Provide the [x, y] coordinate of the cell's center where the given text is located.  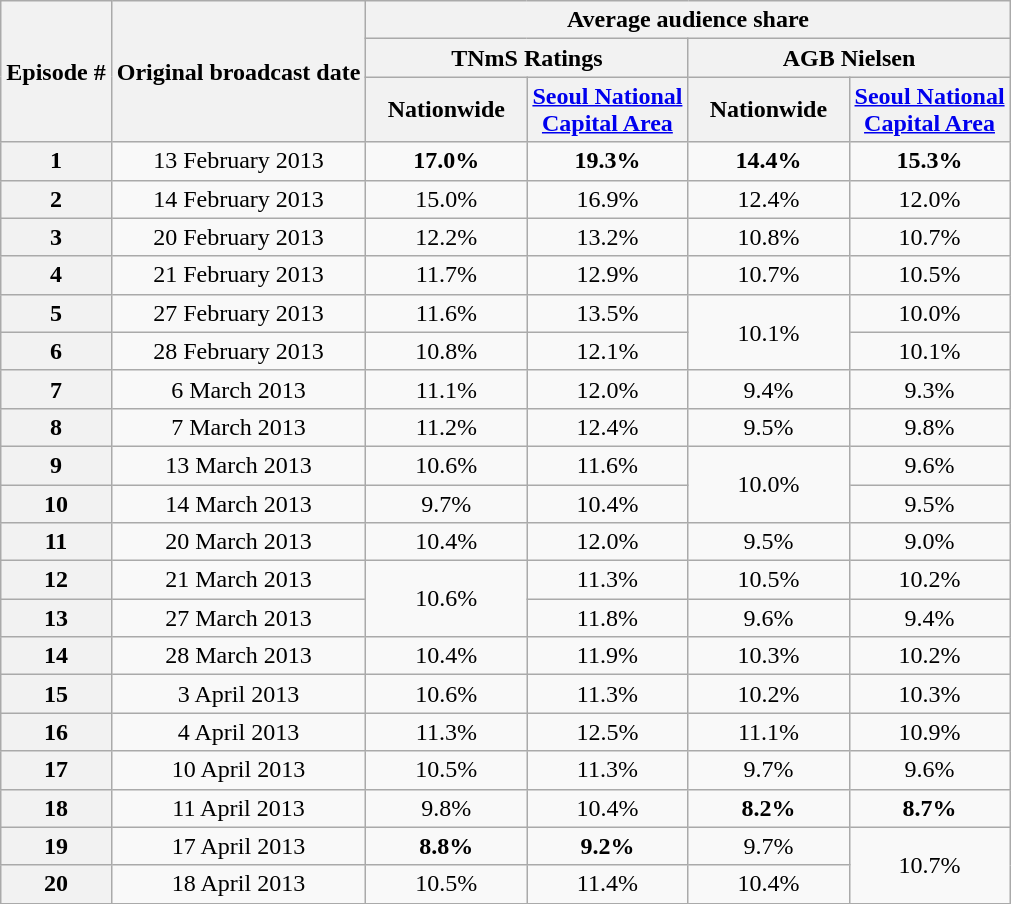
11 [56, 542]
6 March 2013 [238, 389]
Episode # [56, 72]
9 [56, 465]
18 April 2013 [238, 884]
11.2% [446, 427]
21 March 2013 [238, 580]
13 March 2013 [238, 465]
11.7% [446, 275]
11 April 2013 [238, 808]
11.9% [608, 656]
27 February 2013 [238, 313]
15 [56, 694]
17 April 2013 [238, 846]
14 [56, 656]
12 [56, 580]
15.3% [930, 161]
7 [56, 389]
8.7% [930, 808]
4 April 2013 [238, 732]
7 March 2013 [238, 427]
13.2% [608, 237]
8.8% [446, 846]
AGB Nielsen [849, 58]
18 [56, 808]
20 February 2013 [238, 237]
10 April 2013 [238, 770]
13 [56, 618]
20 [56, 884]
12.2% [446, 237]
5 [56, 313]
1 [56, 161]
16.9% [608, 199]
13 February 2013 [238, 161]
20 March 2013 [238, 542]
3 [56, 237]
19 [56, 846]
15.0% [446, 199]
3 April 2013 [238, 694]
19.3% [608, 161]
17 [56, 770]
Average audience share [688, 20]
Original broadcast date [238, 72]
14 March 2013 [238, 503]
21 February 2013 [238, 275]
16 [56, 732]
11.8% [608, 618]
4 [56, 275]
28 February 2013 [238, 351]
14 February 2013 [238, 199]
12.9% [608, 275]
10 [56, 503]
9.0% [930, 542]
13.5% [608, 313]
27 March 2013 [238, 618]
12.1% [608, 351]
12.5% [608, 732]
10.9% [930, 732]
8 [56, 427]
9.3% [930, 389]
17.0% [446, 161]
6 [56, 351]
28 March 2013 [238, 656]
2 [56, 199]
9.2% [608, 846]
11.4% [608, 884]
TNmS Ratings [527, 58]
14.4% [768, 161]
8.2% [768, 808]
